Detect which cell encompasses the target text, then output its (x, y) center coordinate. 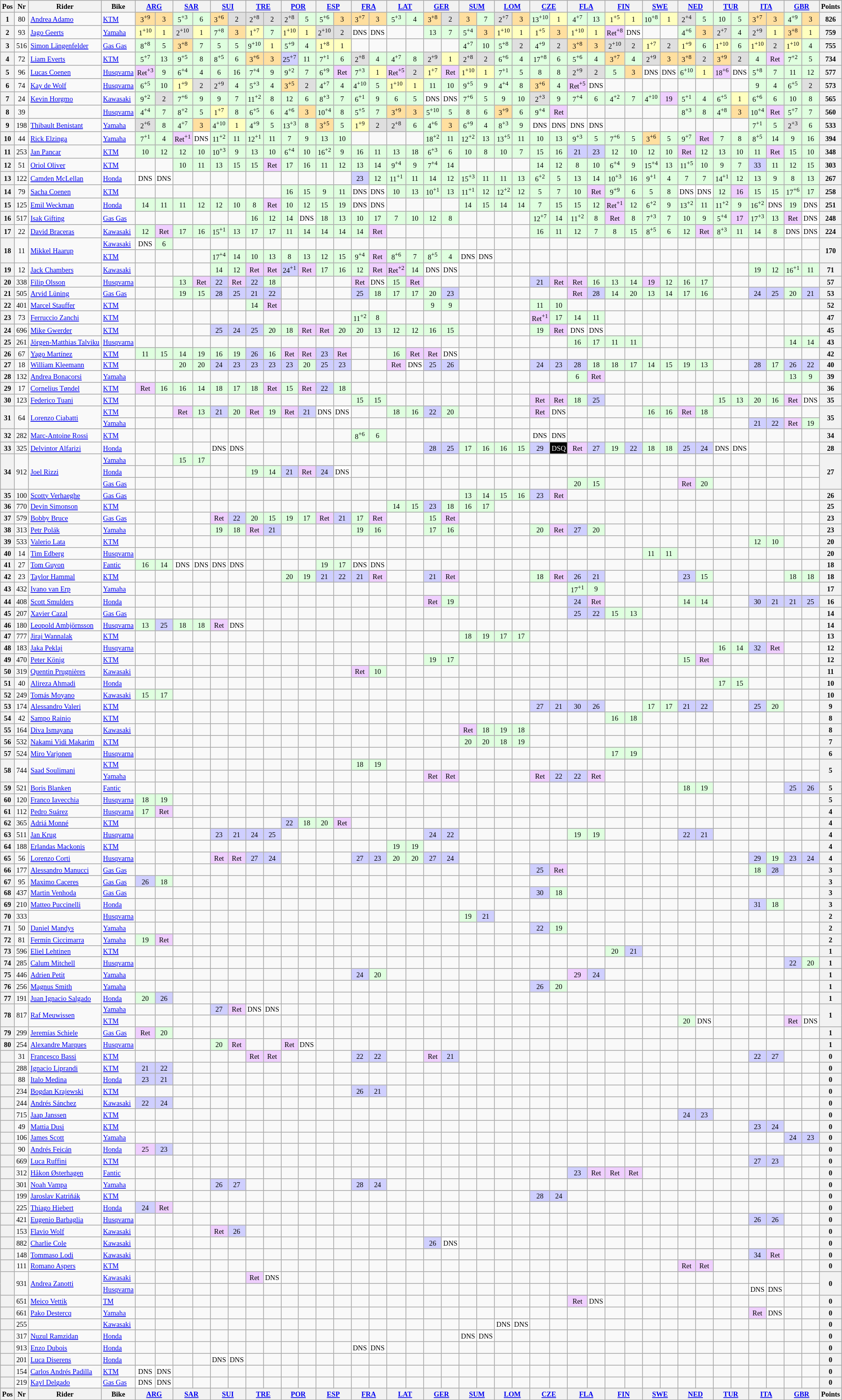
Tommaso Lodi (65, 1254)
Romano Aspers (65, 1266)
Federico Tuani (65, 400)
Andrés Sánchez (65, 1103)
Luca Ruffini (65, 1161)
511 (22, 834)
299 (22, 1033)
Tim Edberg (65, 553)
70 (8, 916)
Jiraj Wannalak (65, 636)
95 (22, 881)
76 (8, 986)
517 (22, 217)
715 (22, 1114)
154 (22, 1371)
Joel Rizzi (65, 471)
Nakami Vidi Makarim (65, 741)
Delvintor Alfarizi (65, 448)
470 (22, 660)
James Scott (65, 1137)
285 (22, 962)
4+2 (615, 98)
5+5 (360, 111)
Pedro Suárez (65, 811)
Juan Ignacio Salgado (65, 997)
Yago Martínez (65, 353)
Alexandre Marques (65, 1044)
7+2 (793, 58)
826 (831, 19)
Alessandro Manucci (65, 870)
199 (22, 1196)
18+6 (722, 72)
333 (22, 916)
Flavio Wolf (65, 1231)
Camden McLellan (65, 178)
Valerio Lata (65, 541)
524 (22, 753)
201 (22, 1359)
219 (22, 1382)
38 (8, 529)
7+8 (219, 31)
10+8 (651, 19)
Scott Smulders (65, 601)
9+7 (687, 138)
65 (8, 858)
421 (22, 1219)
63 (8, 834)
61 (8, 811)
Håkon Østerhagen (65, 1172)
Kayl Delgado (65, 1382)
Leopold Ambjörnsson (65, 624)
Peter König (65, 660)
Fermín Ciccimarra (65, 939)
122 (22, 178)
60 (8, 799)
15+3 (468, 178)
148 (22, 1254)
Andrea Zanotti (65, 1283)
Lorenzo Ciabatti (65, 417)
288 (22, 1068)
312 (22, 1172)
251 (831, 204)
777 (22, 636)
37 (8, 518)
Rick Elzinga (65, 138)
Charlie Cole (65, 1243)
2+4 (687, 19)
9+3 (578, 138)
365 (22, 823)
Tomás Moyano (65, 695)
596 (22, 951)
9+10 (255, 45)
Eliel Lehtinen (65, 951)
Jaap Janssen (65, 1114)
12+1 (255, 138)
Emil Weckman (65, 204)
882 (22, 1243)
301 (22, 1184)
Calum Mitchell (65, 962)
244 (22, 1103)
755 (831, 45)
Marc-Antoine Rossi (65, 436)
Filip Olsson (65, 282)
81 (22, 939)
255 (22, 1324)
Scotty Verhaeghe (65, 495)
Petr Polák (65, 529)
Lorenzo Corti (65, 858)
198 (22, 125)
25+7 (290, 58)
68 (8, 893)
17+6 (793, 191)
696 (22, 330)
17+1 (578, 589)
48 (8, 648)
282 (22, 436)
253 (22, 151)
505 (22, 293)
17+3 (757, 217)
258 (831, 191)
66 (8, 870)
Pako Destercq (65, 1312)
191 (22, 997)
734 (831, 58)
577 (831, 72)
Ret+2 (396, 269)
77 (8, 997)
Jan Krug (65, 834)
18+2 (433, 138)
54 (8, 718)
669 (22, 1161)
75 (8, 974)
319 (22, 671)
88 (22, 1079)
817 (22, 1015)
261 (22, 342)
Marcel Stauffer (65, 305)
69 (8, 904)
120 (22, 799)
Mike Gwerder (65, 330)
Lucas Coenen (65, 72)
325 (22, 448)
164 (22, 729)
Andrea Bonacorsi (65, 377)
8+8 (145, 45)
207 (22, 613)
394 (831, 138)
256 (22, 986)
Liam Everts (65, 58)
Italo Medina (65, 1079)
Ferruccio Zanchi (65, 318)
13+3 (290, 125)
Noah Vampa (65, 1184)
111 (22, 1266)
Ret+8 (615, 31)
153 (22, 1231)
DSQ (559, 448)
24+1 (290, 269)
Martin Venhoda (65, 893)
11+5 (687, 164)
Mikkel Haarup (65, 250)
225 (22, 1207)
770 (22, 506)
Daniel Mandys (65, 928)
Boris Blanken (65, 788)
Maximo Caceres (65, 881)
Magnus Smith (65, 986)
Matteo Puccinelli (65, 904)
Andrea Adamo (65, 19)
Bobby Bruce (65, 518)
Ivano van Erp (65, 589)
Jeremías Schiele (65, 1033)
Raf Meuwissen (65, 1015)
Saad Soulimani (65, 770)
Carlos Andrés Padilla (65, 1371)
Devin Simonson (65, 506)
13+10 (540, 19)
170 (831, 250)
Sampo Rainio (65, 718)
William Kleemann (65, 365)
59 (8, 788)
Jaka Peklaj (65, 648)
Meico Vettik (65, 1301)
Alireza Ahmadi (65, 683)
106 (22, 1137)
55 (8, 729)
16+1 (793, 269)
Isak Gifting (65, 217)
93 (22, 31)
224 (831, 231)
Quentin Prugnières (65, 671)
Erlandas Mackonis (65, 846)
Thibault Benistant (65, 125)
Tom Guyon (65, 565)
Ignacio Liprandi (65, 1068)
437 (22, 893)
41 (8, 565)
13+2 (687, 204)
12+7 (540, 217)
125 (22, 204)
573 (831, 85)
Jago Geerts (65, 31)
249 (22, 695)
9+1 (651, 178)
5+10 (433, 111)
112 (22, 811)
579 (22, 518)
521 (22, 788)
744 (22, 770)
Jan Pancar (65, 151)
188 (22, 846)
313 (22, 529)
Nuzul Ramzidan (65, 1336)
Jörgen-Matthias Talviku (65, 342)
912 (22, 471)
Adrien Petit (65, 974)
TM (118, 1301)
9+9 (615, 191)
248 (831, 217)
Diva Ismayana (65, 729)
338 (22, 282)
10+1 (433, 191)
759 (831, 31)
David Braceras (65, 231)
Bogdan Krajewski (65, 1091)
100 (22, 495)
46 (8, 624)
132 (22, 377)
14+1 (722, 178)
8+2 (183, 111)
913 (22, 1347)
96 (22, 72)
Mattia Dusi (65, 1126)
931 (22, 1283)
58 (8, 770)
Alessandro Valeri (65, 706)
516 (22, 45)
661 (22, 1312)
Oriol Oliver (65, 164)
Luca Diserens (65, 1359)
Ret+3 (145, 72)
408 (22, 601)
90 (22, 1149)
6+10 (687, 72)
267 (831, 178)
432 (22, 589)
234 (22, 1091)
13+5 (503, 138)
Xavier Cazal (65, 613)
15+1 (219, 231)
6+1 (360, 98)
Arvid Lüning (65, 293)
Enzo Dubois (65, 1347)
Andrés Feicán (65, 1149)
210 (22, 904)
62 (8, 823)
5+1 (687, 98)
177 (22, 870)
17+8 (540, 58)
254 (22, 1044)
Miro Varjonen (65, 753)
123 (22, 400)
Simon Längenfelder (65, 45)
317 (22, 1336)
1+8 (324, 45)
180 (22, 624)
4+8 (722, 111)
Francesco Bassi (65, 1056)
Franco Iavecchia (65, 799)
5+9 (290, 45)
6+3 (433, 151)
78 (8, 1015)
15+4 (651, 164)
2+6 (145, 125)
Adriá Monné (65, 823)
303 (831, 164)
348 (831, 151)
401 (22, 305)
565 (831, 98)
Taylor Hammal (65, 576)
Jack Chambers (65, 269)
560 (831, 111)
174 (22, 706)
Kay de Wolf (65, 85)
Thiago Hiebert (65, 1207)
651 (22, 1301)
Sacha Coenen (65, 191)
446 (22, 974)
Kevin Horgmo (65, 98)
Eugenio Barbaglia (65, 1219)
183 (22, 648)
532 (22, 741)
Cornelius Tøndel (65, 388)
17+4 (219, 256)
Jaroslav Katriňák (65, 1196)
